Detect which cell encompasses the target text, then output its [x, y] center coordinate. 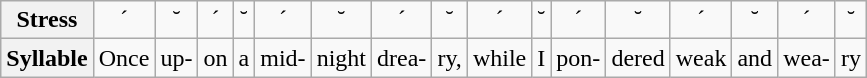
on [216, 58]
ry, [450, 58]
wea- [807, 58]
a [244, 58]
Once [124, 58]
I [542, 58]
drea- [402, 58]
while [499, 58]
ry [850, 58]
up- [176, 58]
pon- [578, 58]
Stress [47, 20]
dered [638, 58]
Syllable [47, 58]
weak [701, 58]
and [755, 58]
night [341, 58]
mid- [283, 58]
